Search for the cell housing the specified text and yield its [X, Y] center coordinate. 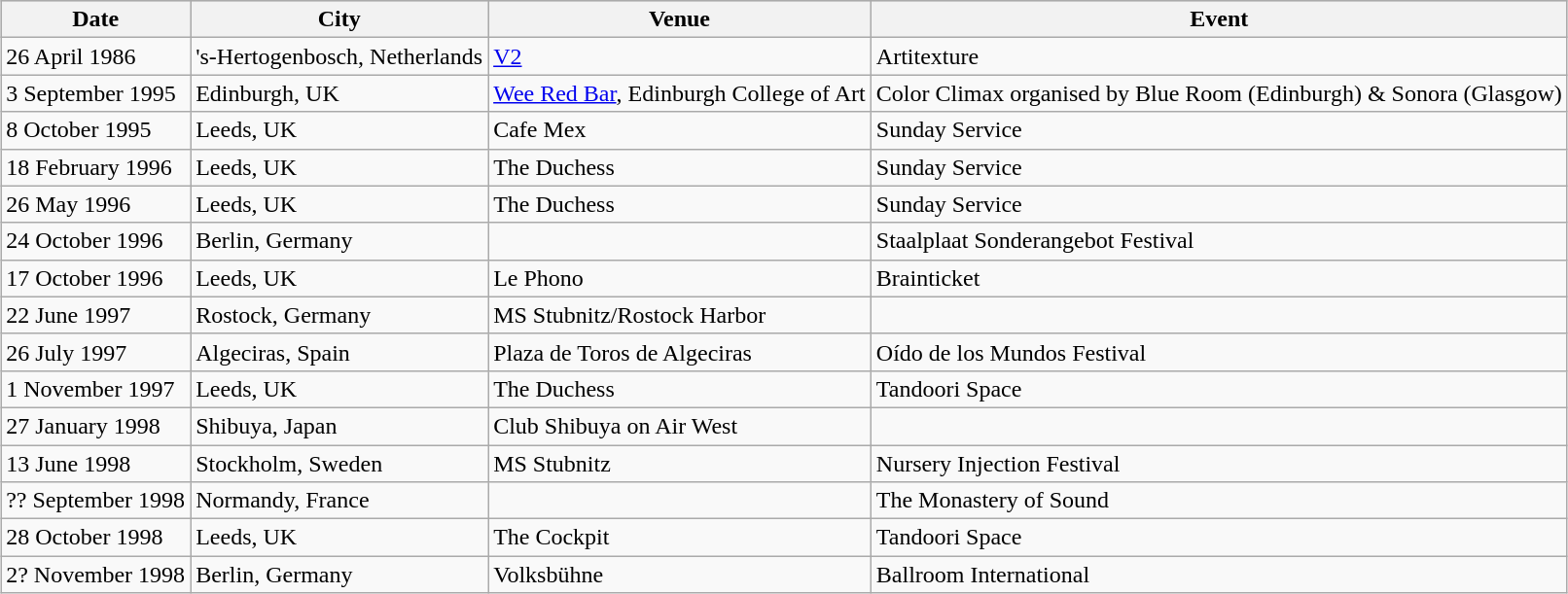
Le Phono [680, 278]
Rostock, Germany [339, 315]
26 April 1986 [95, 56]
3 September 1995 [95, 93]
Wee Red Bar, Edinburgh College of Art [680, 93]
26 May 1996 [95, 204]
Club Shibuya on Air West [680, 426]
Edinburgh, UK [339, 93]
City [339, 19]
Cafe Mex [680, 130]
Normandy, France [339, 501]
24 October 1996 [95, 241]
Volksbühne [680, 575]
's-Hertogenbosch, Netherlands [339, 56]
27 January 1998 [95, 426]
Color Climax organised by Blue Room (Edinburgh) & Sonora (Glasgow) [1219, 93]
The Monastery of Sound [1219, 501]
1 November 1997 [95, 389]
MS Stubnitz [680, 464]
Brainticket [1219, 278]
18 February 1996 [95, 167]
Staalplaat Sonderangebot Festival [1219, 241]
Shibuya, Japan [339, 426]
MS Stubnitz/Rostock Harbor [680, 315]
Ballroom International [1219, 575]
22 June 1997 [95, 315]
Event [1219, 19]
8 October 1995 [95, 130]
17 October 1996 [95, 278]
28 October 1998 [95, 538]
Algeciras, Spain [339, 352]
The Cockpit [680, 538]
V2 [680, 56]
?? September 1998 [95, 501]
Plaza de Toros de Algeciras [680, 352]
26 July 1997 [95, 352]
Nursery Injection Festival [1219, 464]
Artitexture [1219, 56]
13 June 1998 [95, 464]
Stockholm, Sweden [339, 464]
Venue [680, 19]
2? November 1998 [95, 575]
Oído de los Mundos Festival [1219, 352]
Date [95, 19]
